Identify which cell holds the provided text, then report its (x, y) central coordinate. 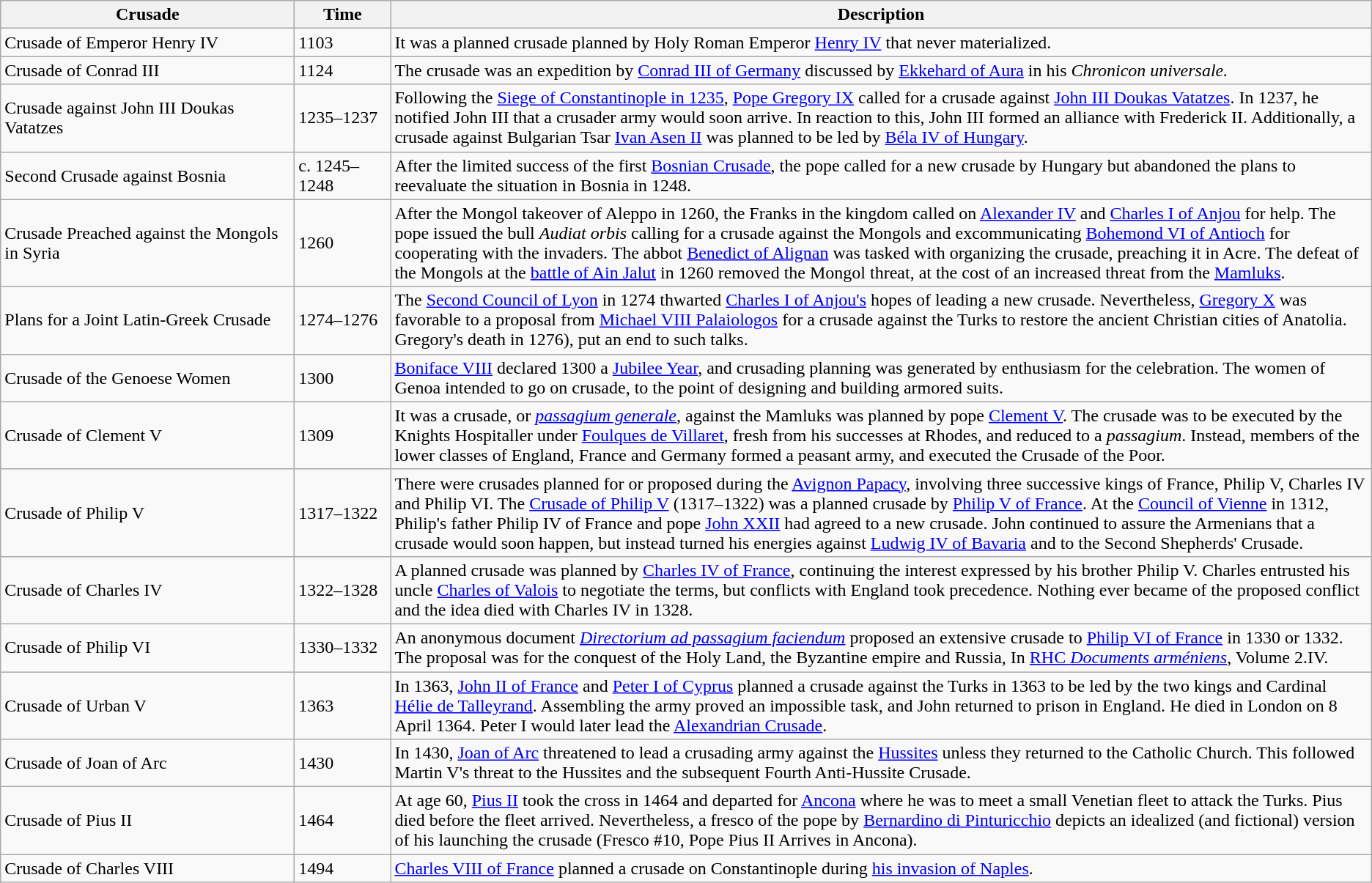
Time (343, 15)
1300 (343, 378)
1317–1322 (343, 513)
Crusade of Charles IV (148, 590)
1235–1237 (343, 118)
Second Crusade against Bosnia (148, 176)
Plans for a Joint Latin-Greek Crusade (148, 320)
Crusade of Conrad III (148, 70)
1363 (343, 705)
Crusade of Philip VI (148, 648)
Crusade Preached against the Mongols in Syria (148, 243)
1464 (343, 821)
Crusade (148, 15)
1330–1332 (343, 648)
Charles VIII of France planned a crusade on Constantinople during his invasion of Naples. (881, 868)
1103 (343, 43)
1322–1328 (343, 590)
Crusade of Emperor Henry IV (148, 43)
It was a planned crusade planned by Holy Roman Emperor Henry IV that never materialized. (881, 43)
Crusade of Charles VIII (148, 868)
Crusade of Clement V (148, 435)
1274–1276 (343, 320)
Description (881, 15)
Crusade of Urban V (148, 705)
c. 1245–1248 (343, 176)
Crusade against John III Doukas Vatatzes (148, 118)
Crusade of the Genoese Women (148, 378)
1260 (343, 243)
1309 (343, 435)
Crusade of Joan of Arc (148, 764)
1494 (343, 868)
The crusade was an expedition by Conrad III of Germany discussed by Ekkehard of Aura in his Chronicon universale. (881, 70)
1430 (343, 764)
Crusade of Pius II (148, 821)
1124 (343, 70)
Crusade of Philip V (148, 513)
